Provide the (x, y) coordinate of the cell's center where the given text is located.  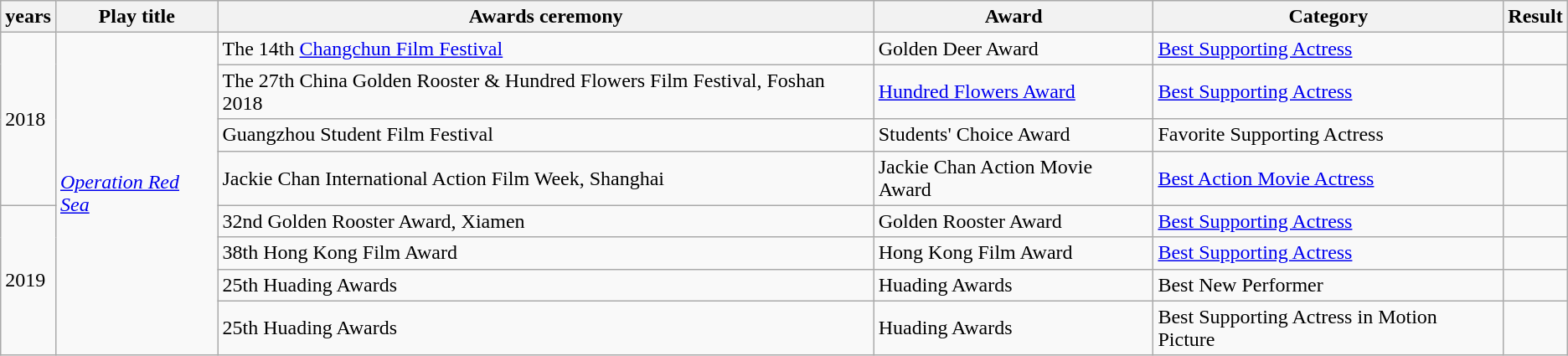
The 27th China Golden Rooster & Hundred Flowers Film Festival, Foshan 2018 (546, 92)
Best Supporting Actress in Motion Picture (1328, 328)
Result (1535, 17)
Favorite Supporting Actress (1328, 135)
Hong Kong Film Award (1014, 253)
Hundred Flowers Award (1014, 92)
years (28, 17)
Best New Performer (1328, 285)
Jackie Chan International Action Film Week, Shanghai (546, 178)
2019 (28, 280)
Award (1014, 17)
Golden Deer Award (1014, 49)
38th Hong Kong Film Award (546, 253)
Awards ceremony (546, 17)
Category (1328, 17)
Golden Rooster Award (1014, 221)
Guangzhou Student Film Festival (546, 135)
Jackie Chan Action Movie Award (1014, 178)
Students' Choice Award (1014, 135)
Play title (137, 17)
Best Action Movie Actress (1328, 178)
Operation Red Sea (137, 194)
32nd Golden Rooster Award, Xiamen (546, 221)
2018 (28, 119)
The 14th Changchun Film Festival (546, 49)
